Identify which cell holds the provided text, then report its [X, Y] central coordinate. 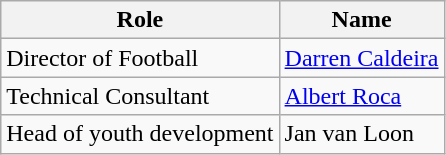
Role [140, 20]
Director of Football [140, 58]
Jan van Loon [362, 134]
Head of youth development [140, 134]
Darren Caldeira [362, 58]
Albert Roca [362, 96]
Name [362, 20]
Technical Consultant [140, 96]
